Capture the cell that displays the provided text and extract its (x, y) central coordinate. 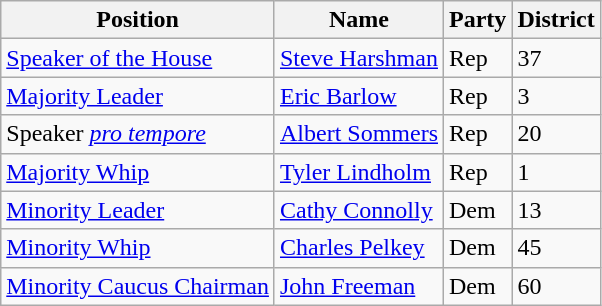
Majority Leader (138, 96)
Minority Caucus Chairman (138, 286)
Majority Whip (138, 172)
Charles Pelkey (358, 248)
Position (138, 20)
Cathy Connolly (358, 210)
20 (556, 134)
Albert Sommers (358, 134)
District (556, 20)
Party (478, 20)
37 (556, 58)
1 (556, 172)
Minority Whip (138, 248)
45 (556, 248)
Name (358, 20)
Minority Leader (138, 210)
Eric Barlow (358, 96)
60 (556, 286)
John Freeman (358, 286)
13 (556, 210)
Speaker of the House (138, 58)
3 (556, 96)
Tyler Lindholm (358, 172)
Steve Harshman (358, 58)
Speaker pro tempore (138, 134)
